From the cell containing the given text, extract its center point as (X, Y) coordinate. 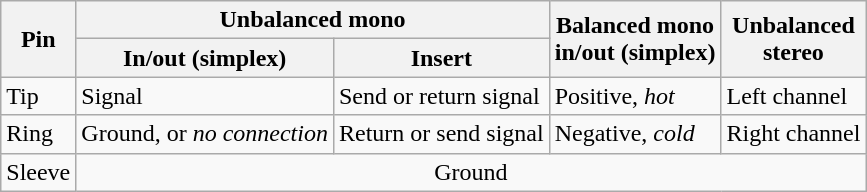
Ring (38, 134)
Ground (471, 172)
Ground, or no connection (205, 134)
Tip (38, 96)
Positive, hot (635, 96)
Sleeve (38, 172)
Return or send signal (441, 134)
In/out (simplex) (205, 58)
Insert (441, 58)
Left channel (794, 96)
Unbalanced stereo (794, 39)
Signal (205, 96)
Balanced mono in/out (simplex) (635, 39)
Unbalanced mono (312, 20)
Negative, cold (635, 134)
Pin (38, 39)
Right channel (794, 134)
Send or return signal (441, 96)
